Detect which cell encompasses the target text, then output its [X, Y] center coordinate. 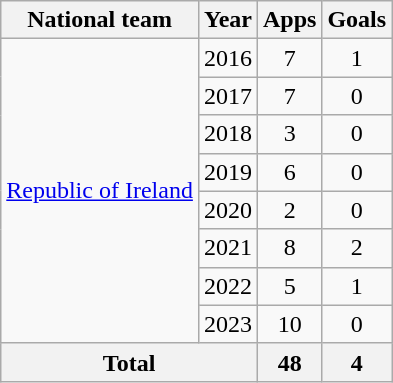
Republic of Ireland [100, 191]
6 [289, 172]
2018 [228, 134]
10 [289, 324]
Goals [357, 20]
Year [228, 20]
2019 [228, 172]
48 [289, 362]
2017 [228, 96]
2016 [228, 58]
2023 [228, 324]
8 [289, 248]
Total [130, 362]
2021 [228, 248]
National team [100, 20]
3 [289, 134]
4 [357, 362]
5 [289, 286]
Apps [289, 20]
2022 [228, 286]
2020 [228, 210]
